Determine the (x, y) coordinate at the center of the cell enclosing the given text.  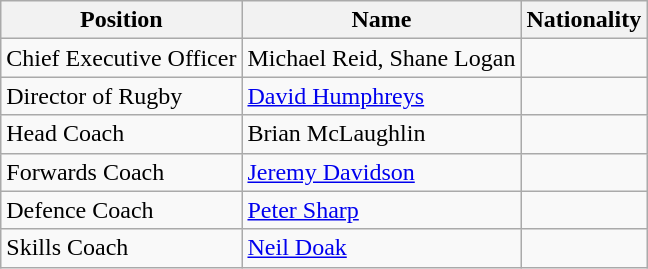
Nationality (584, 20)
Defence Coach (122, 210)
Jeremy Davidson (382, 172)
David Humphreys (382, 96)
Director of Rugby (122, 96)
Name (382, 20)
Skills Coach (122, 248)
Peter Sharp (382, 210)
Head Coach (122, 134)
Neil Doak (382, 248)
Position (122, 20)
Brian McLaughlin (382, 134)
Michael Reid, Shane Logan (382, 58)
Forwards Coach (122, 172)
Chief Executive Officer (122, 58)
